Capture the cell that displays the provided text and extract its [x, y] central coordinate. 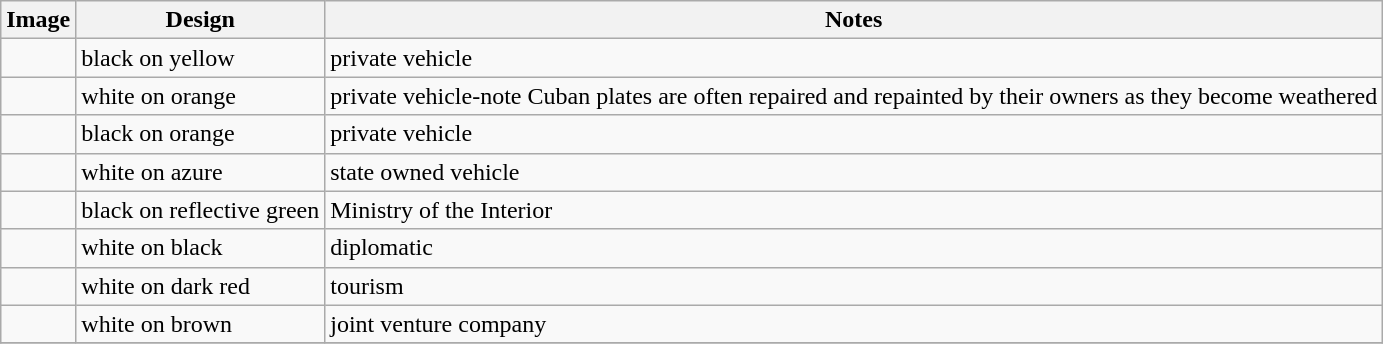
joint venture company [854, 324]
black on yellow [200, 58]
black on orange [200, 134]
Design [200, 20]
Image [38, 20]
Ministry of the Interior [854, 210]
white on orange [200, 96]
Notes [854, 20]
white on black [200, 248]
white on dark red [200, 286]
private vehicle-note Cuban plates are often repaired and repainted by their owners as they become weathered [854, 96]
diplomatic [854, 248]
white on brown [200, 324]
black on reflective green [200, 210]
white on azure [200, 172]
state owned vehicle [854, 172]
tourism [854, 286]
